Return [X, Y] of the center of cell containing provided text 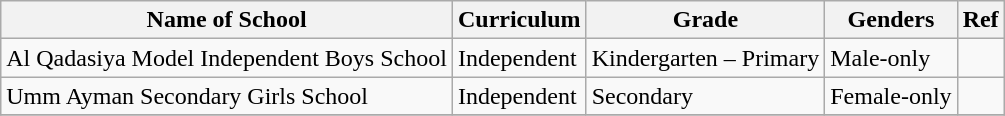
Female-only [891, 96]
Name of School [227, 20]
Umm Ayman Secondary Girls School [227, 96]
Genders [891, 20]
Al Qadasiya Model Independent Boys School [227, 58]
Secondary [706, 96]
Ref [980, 20]
Curriculum [519, 20]
Grade [706, 20]
Kindergarten – Primary [706, 58]
Male-only [891, 58]
